Output the (X, Y) coordinate of the center of the cell containing the given text.  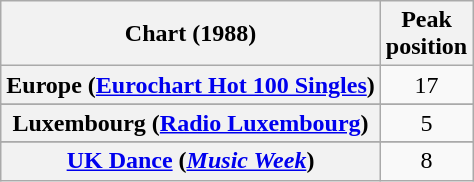
Peakposition (426, 34)
8 (426, 161)
UK Dance (Music Week) (191, 161)
Luxembourg (Radio Luxembourg) (191, 123)
Chart (1988) (191, 34)
5 (426, 123)
17 (426, 85)
Europe (Eurochart Hot 100 Singles) (191, 85)
